Find where the given text appears and provide that cell's center as (X, Y) coordinate. 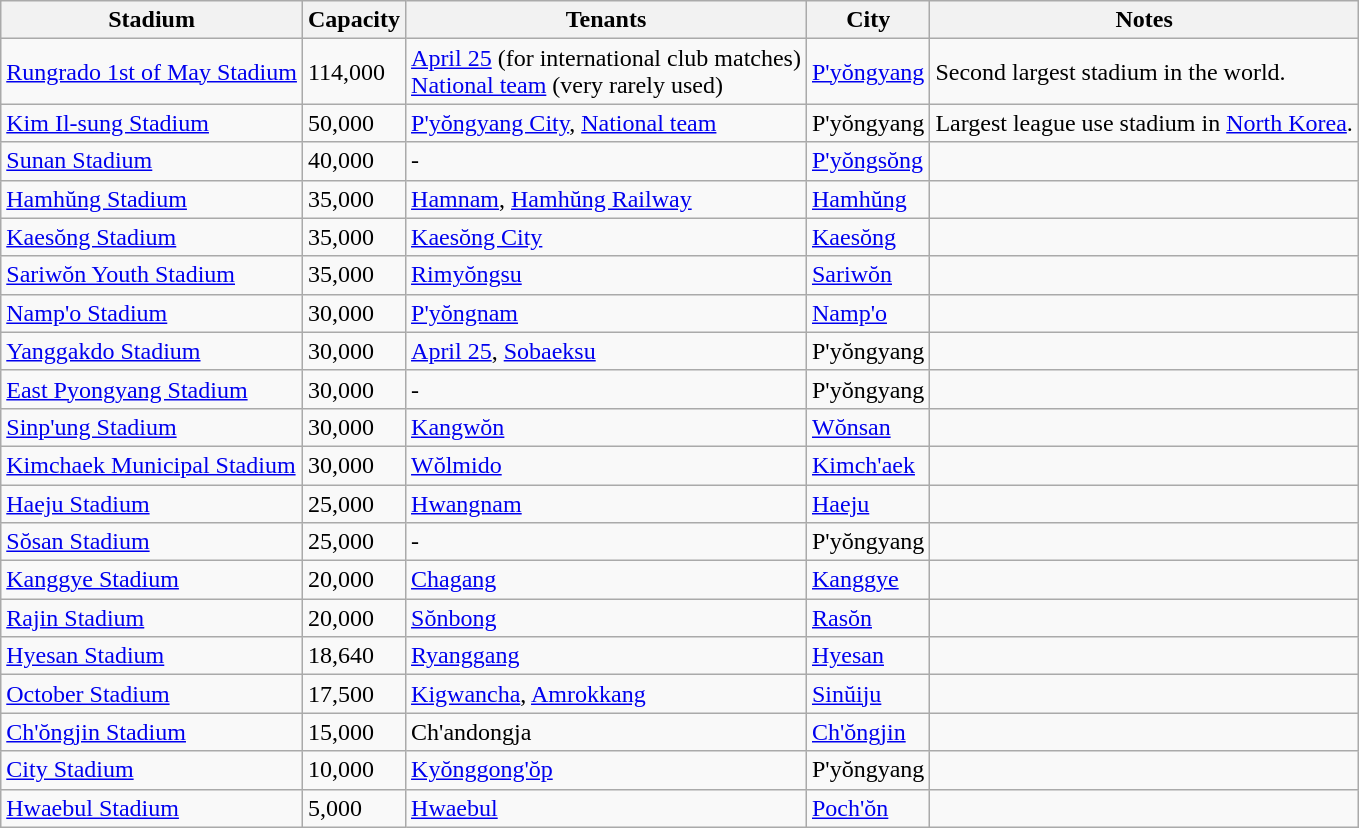
Kangwŏn (606, 427)
Namp'o Stadium (152, 313)
Haeju Stadium (152, 503)
East Pyongyang Stadium (152, 389)
Hamnam, Hamhŭng Railway (606, 199)
Ch'ŏngjin (868, 732)
Kyŏnggong'ŏp (606, 770)
Rajin Stadium (152, 618)
Kaesŏng City (606, 237)
Haeju (868, 503)
October Stadium (152, 694)
Kimch'aek (868, 465)
Kim Il-sung Stadium (152, 123)
Stadium (152, 20)
P'yŏngsŏng (868, 161)
P'yŏngnam (606, 313)
Hwaebul (606, 808)
5,000 (354, 808)
15,000 (354, 732)
Kigwancha, Amrokkang (606, 694)
50,000 (354, 123)
Sinŭiju (868, 694)
18,640 (354, 656)
Hwangnam (606, 503)
Kaesŏng (868, 237)
Wŏlmido (606, 465)
Yanggakdo Stadium (152, 351)
Ryanggang (606, 656)
Rasŏn (868, 618)
40,000 (354, 161)
City (868, 20)
Largest league use stadium in North Korea. (1144, 123)
Kanggye (868, 580)
City Stadium (152, 770)
Poch'ŏn (868, 808)
Kaesŏng Stadium (152, 237)
Tenants (606, 20)
Capacity (354, 20)
Ch'andongja (606, 732)
Second largest stadium in the world. (1144, 72)
Sŏnbong (606, 618)
Kanggye Stadium (152, 580)
Hyesan (868, 656)
P'yŏngyang City, National team (606, 123)
Hamhŭng Stadium (152, 199)
Chagang (606, 580)
Notes (1144, 20)
114,000 (354, 72)
Hamhŭng (868, 199)
10,000 (354, 770)
17,500 (354, 694)
Sunan Stadium (152, 161)
Namp'o (868, 313)
Ch'ŏngjin Stadium (152, 732)
Rungrado 1st of May Stadium (152, 72)
April 25 (for international club matches) National team (very rarely used) (606, 72)
Rimyŏngsu (606, 275)
Sinp'ung Stadium (152, 427)
April 25, Sobaeksu (606, 351)
Hwaebul Stadium (152, 808)
Wŏnsan (868, 427)
Sariwŏn (868, 275)
Kimchaek Municipal Stadium (152, 465)
Sariwŏn Youth Stadium (152, 275)
Hyesan Stadium (152, 656)
Sŏsan Stadium (152, 542)
